Search for the cell housing the specified text and yield its (x, y) center coordinate. 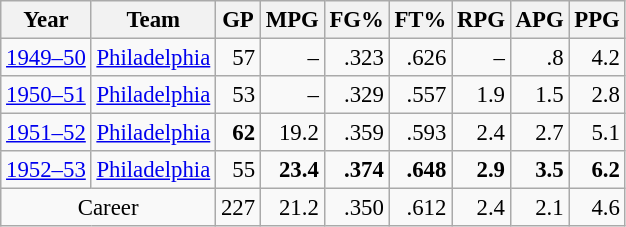
GP (238, 20)
.350 (356, 208)
.593 (420, 133)
1.9 (482, 95)
6.2 (597, 170)
Career (108, 208)
3.5 (540, 170)
.557 (420, 95)
5.1 (597, 133)
.612 (420, 208)
FG% (356, 20)
.8 (540, 58)
.329 (356, 95)
.648 (420, 170)
21.2 (292, 208)
.374 (356, 170)
227 (238, 208)
.359 (356, 133)
PPG (597, 20)
2.9 (482, 170)
2.1 (540, 208)
Team (153, 20)
1951–52 (46, 133)
.323 (356, 58)
19.2 (292, 133)
1949–50 (46, 58)
RPG (482, 20)
4.6 (597, 208)
1950–51 (46, 95)
2.8 (597, 95)
MPG (292, 20)
57 (238, 58)
23.4 (292, 170)
APG (540, 20)
53 (238, 95)
55 (238, 170)
1.5 (540, 95)
62 (238, 133)
1952–53 (46, 170)
2.7 (540, 133)
.626 (420, 58)
FT% (420, 20)
4.2 (597, 58)
Year (46, 20)
